From the cell containing the given text, extract its center point as (X, Y) coordinate. 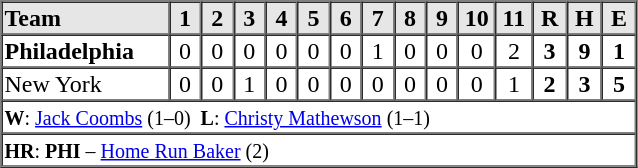
R (549, 18)
6 (346, 18)
HR: PHI – Home Run Baker (2) (319, 150)
10 (476, 18)
7 (378, 18)
E (619, 18)
11 (514, 18)
4 (281, 18)
New York (86, 84)
W: Jack Coombs (1–0) L: Christy Mathewson (1–1) (319, 116)
8 (410, 18)
Team (86, 18)
Philadelphia (86, 50)
H (584, 18)
